Determine the [x, y] coordinate at the center of the cell enclosing the given text.  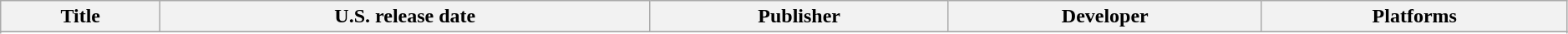
Publisher [799, 17]
Title [80, 17]
U.S. release date [405, 17]
Platforms [1414, 17]
Developer [1104, 17]
